Determine the [X, Y] coordinate at the center of the cell enclosing the given text.  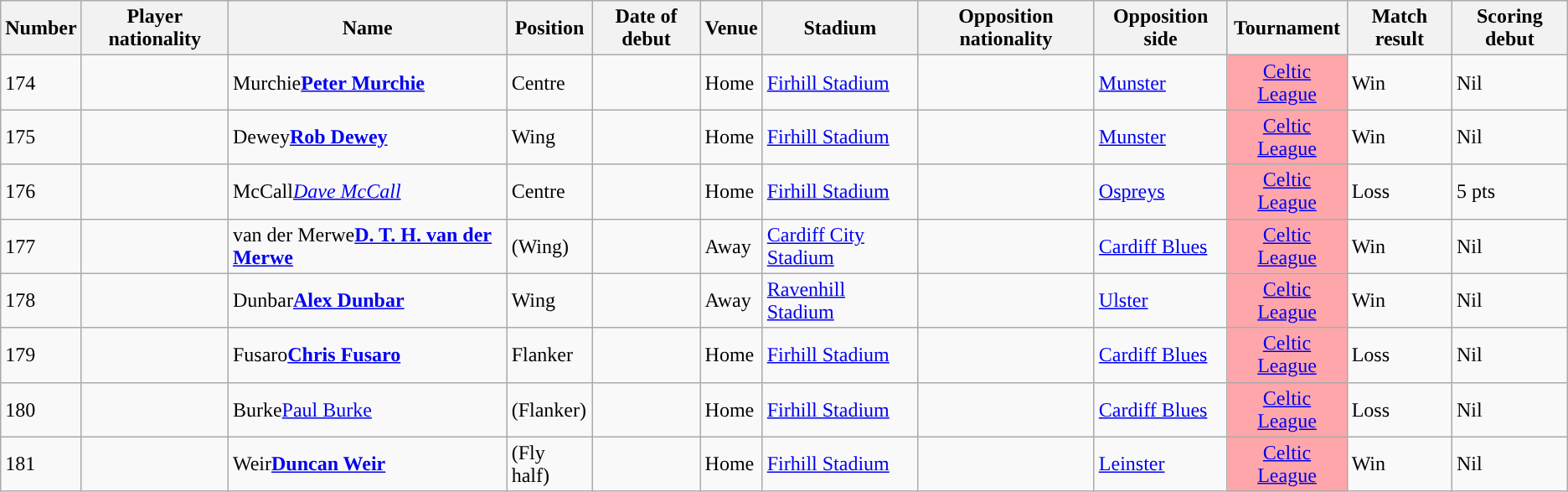
174 [41, 82]
Ravenhill Stadium [839, 300]
5 pts [1509, 191]
Tournament [1287, 28]
Number [41, 28]
FusaroChris Fusaro [367, 355]
178 [41, 300]
Date of debut [647, 28]
Match result [1399, 28]
(Flanker) [549, 409]
Opposition nationality [1005, 28]
Cardiff City Stadium [839, 246]
DunbarAlex Dunbar [367, 300]
177 [41, 246]
Position [549, 28]
Stadium [839, 28]
Ospreys [1161, 191]
Name [367, 28]
180 [41, 409]
Player nationality [154, 28]
McCallDave McCall [367, 191]
(Fly half) [549, 464]
175 [41, 137]
Venue [731, 28]
BurkePaul Burke [367, 409]
179 [41, 355]
Leinster [1161, 464]
WeirDuncan Weir [367, 464]
Opposition side [1161, 28]
(Wing) [549, 246]
Scoring debut [1509, 28]
Ulster [1161, 300]
176 [41, 191]
Flanker [549, 355]
181 [41, 464]
van der MerweD. T. H. van der Merwe [367, 246]
MurchiePeter Murchie [367, 82]
DeweyRob Dewey [367, 137]
